Return [x, y] of the center of cell containing provided text 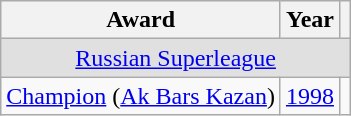
Award [141, 20]
Champion (Ak Bars Kazan) [141, 96]
Year [310, 20]
1998 [310, 96]
Russian Superleague [176, 58]
